Extract the [x, y] coordinate from the center of the cell holding the provided text.  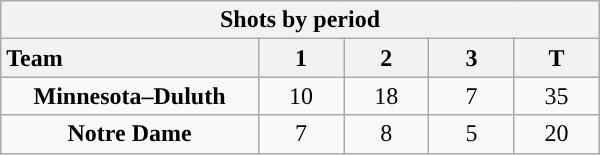
Notre Dame [130, 134]
3 [472, 58]
5 [472, 134]
Shots by period [300, 20]
10 [300, 96]
8 [386, 134]
35 [556, 96]
1 [300, 58]
Team [130, 58]
2 [386, 58]
Minnesota–Duluth [130, 96]
18 [386, 96]
20 [556, 134]
T [556, 58]
